Detect which cell encompasses the target text, then output its (X, Y) center coordinate. 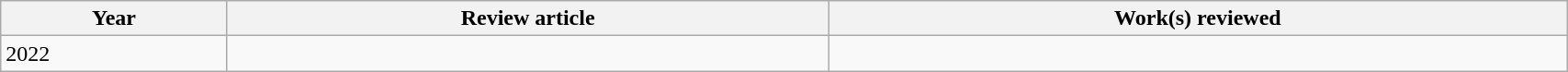
Year (114, 18)
Work(s) reviewed (1198, 18)
Review article (527, 18)
2022 (114, 54)
